Provide the (x, y) coordinate of the cell's center where the given text is located.  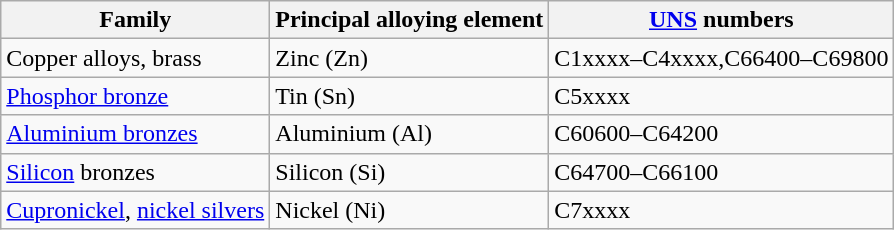
C7xxxx (722, 210)
Silicon bronzes (136, 172)
C1xxxx–C4xxxx,C66400–C69800 (722, 58)
Cupronickel, nickel silvers (136, 210)
Phosphor bronze (136, 96)
Family (136, 20)
Silicon (Si) (410, 172)
Tin (Sn) (410, 96)
C64700–C66100 (722, 172)
Aluminium bronzes (136, 134)
UNS numbers (722, 20)
Principal alloying element (410, 20)
C5xxxx (722, 96)
Aluminium (Al) (410, 134)
C60600–C64200 (722, 134)
Nickel (Ni) (410, 210)
Copper alloys, brass (136, 58)
Zinc (Zn) (410, 58)
